Capture the cell that displays the provided text and extract its (X, Y) central coordinate. 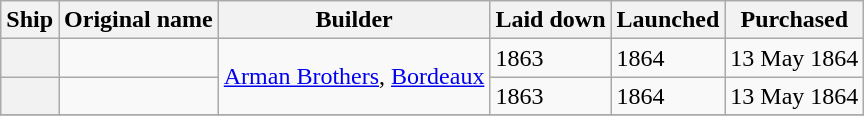
Launched (668, 20)
Ship (30, 20)
Original name (139, 20)
Arman Brothers, Bordeaux (354, 77)
Laid down (550, 20)
Builder (354, 20)
Purchased (794, 20)
